Output the (x, y) coordinate of the center of the cell containing the given text.  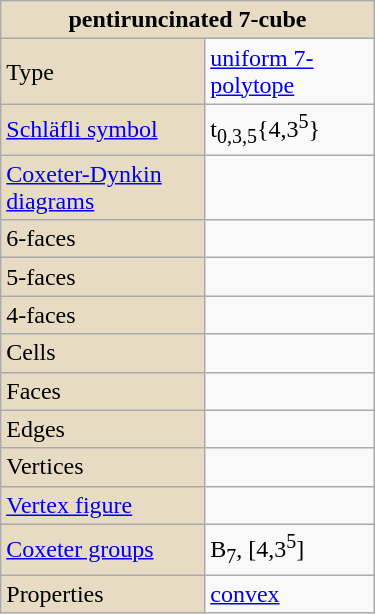
convex (290, 594)
5-faces (103, 277)
Vertex figure (103, 505)
Schläfli symbol (103, 130)
Cells (103, 353)
4-faces (103, 315)
Coxeter-Dynkin diagrams (103, 188)
Coxeter groups (103, 550)
Properties (103, 594)
6-faces (103, 239)
pentiruncinated 7-cube (188, 20)
uniform 7-polytope (290, 72)
Faces (103, 391)
B7, [4,35] (290, 550)
Type (103, 72)
Edges (103, 429)
Vertices (103, 467)
t0,3,5{4,35} (290, 130)
